Output the [x, y] coordinate of the center of the cell containing the given text.  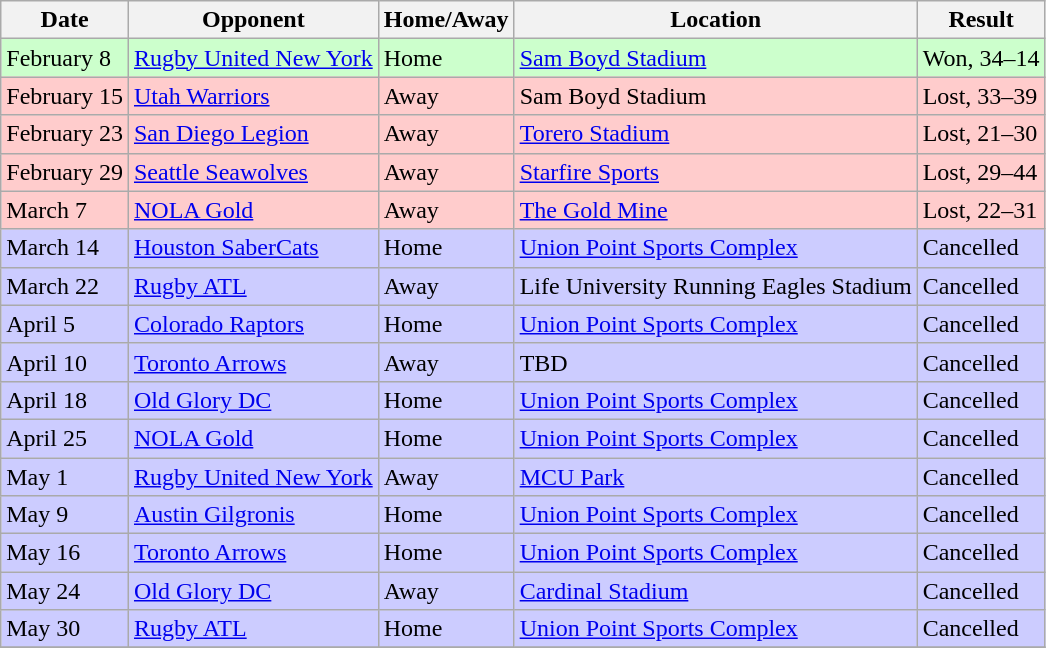
May 16 [65, 553]
February 23 [65, 134]
TBD [716, 362]
Result [981, 20]
The Gold Mine [716, 210]
Colorado Raptors [253, 324]
April 18 [65, 400]
May 9 [65, 515]
Starfire Sports [716, 172]
May 24 [65, 591]
March 14 [65, 248]
Seattle Seawolves [253, 172]
Location [716, 20]
Utah Warriors [253, 96]
May 1 [65, 477]
Lost, 33–39 [981, 96]
Date [65, 20]
Cardinal Stadium [716, 591]
April 10 [65, 362]
Life University Running Eagles Stadium [716, 286]
Opponent [253, 20]
Lost, 21–30 [981, 134]
April 25 [65, 438]
February 29 [65, 172]
April 5 [65, 324]
February 8 [65, 58]
March 7 [65, 210]
Lost, 29–44 [981, 172]
San Diego Legion [253, 134]
Austin Gilgronis [253, 515]
Lost, 22–31 [981, 210]
Home/Away [446, 20]
May 30 [65, 629]
Torero Stadium [716, 134]
February 15 [65, 96]
March 22 [65, 286]
MCU Park [716, 477]
Houston SaberCats [253, 248]
Won, 34–14 [981, 58]
